Return the (x, y) coordinate for the center point of the cell that contains the specified text.  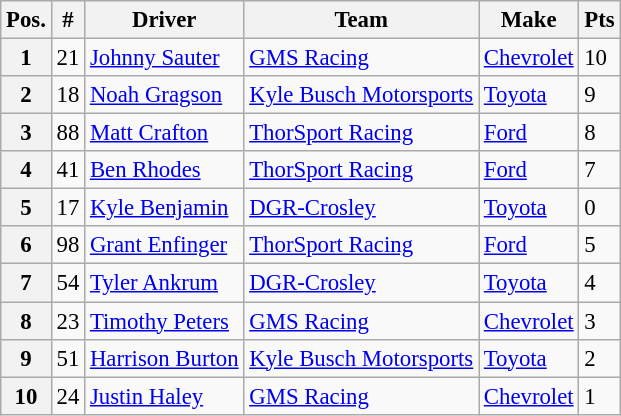
41 (68, 170)
Pts (600, 20)
Harrison Burton (164, 358)
Driver (164, 20)
98 (68, 245)
6 (26, 245)
0 (600, 208)
Ben Rhodes (164, 170)
23 (68, 321)
88 (68, 133)
Kyle Benjamin (164, 208)
54 (68, 283)
Timothy Peters (164, 321)
Justin Haley (164, 396)
51 (68, 358)
18 (68, 95)
Tyler Ankrum (164, 283)
Pos. (26, 20)
Team (362, 20)
24 (68, 396)
21 (68, 58)
Johnny Sauter (164, 58)
# (68, 20)
17 (68, 208)
Grant Enfinger (164, 245)
Make (528, 20)
Noah Gragson (164, 95)
Matt Crafton (164, 133)
